Return the [x, y] coordinate for the center point of the cell that contains the specified text.  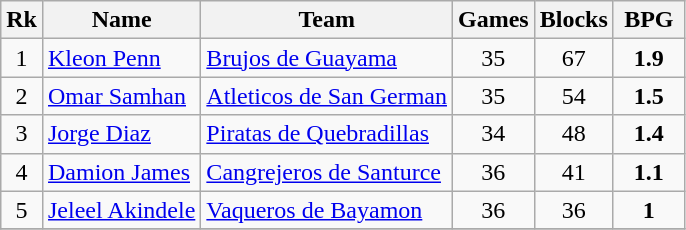
Rk [22, 20]
Jeleel Akindele [121, 210]
Blocks [574, 20]
Team [327, 20]
48 [574, 134]
4 [22, 172]
54 [574, 96]
2 [22, 96]
41 [574, 172]
Damion James [121, 172]
Games [494, 20]
Cangrejeros de Santurce [327, 172]
34 [494, 134]
Jorge Diaz [121, 134]
Name [121, 20]
Vaqueros de Bayamon [327, 210]
67 [574, 58]
Omar Samhan [121, 96]
BPG [648, 20]
3 [22, 134]
Brujos de Guayama [327, 58]
1.9 [648, 58]
Atleticos de San German [327, 96]
1.4 [648, 134]
5 [22, 210]
Kleon Penn [121, 58]
1.5 [648, 96]
Piratas de Quebradillas [327, 134]
1.1 [648, 172]
